Determine the [X, Y] coordinate at the center of the cell enclosing the given text.  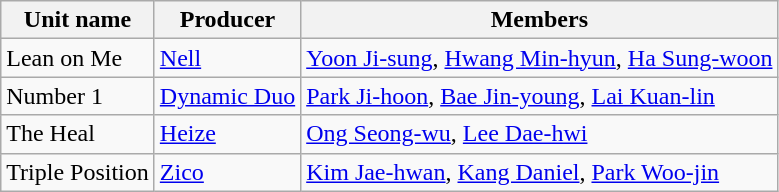
Members [540, 20]
Kim Jae-hwan, Kang Daniel, Park Woo-jin [540, 172]
Unit name [78, 20]
Nell [227, 58]
Number 1 [78, 96]
Triple Position [78, 172]
Lean on Me [78, 58]
Dynamic Duo [227, 96]
Zico [227, 172]
Ong Seong-wu, Lee Dae-hwi [540, 134]
The Heal [78, 134]
Yoon Ji-sung, Hwang Min-hyun, Ha Sung-woon [540, 58]
Heize [227, 134]
Park Ji-hoon, Bae Jin-young, Lai Kuan-lin [540, 96]
Producer [227, 20]
